From the cell containing the given text, extract its center point as [X, Y] coordinate. 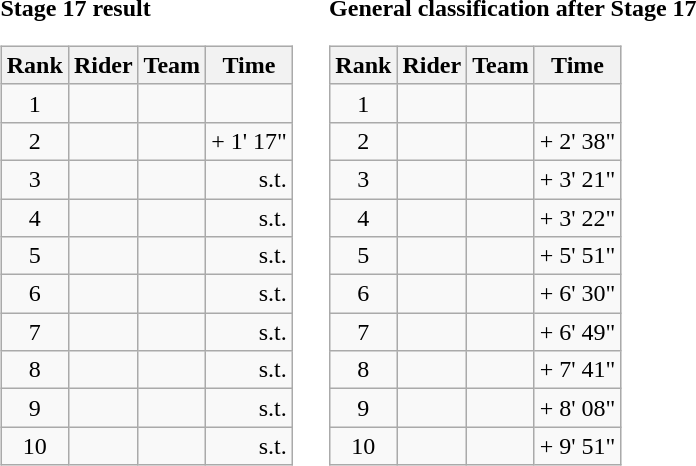
+ 6' 30" [578, 294]
+ 2' 38" [578, 141]
+ 7' 41" [578, 370]
+ 8' 08" [578, 408]
+ 5' 51" [578, 256]
+ 9' 51" [578, 446]
+ 6' 49" [578, 332]
+ 1' 17" [250, 141]
+ 3' 22" [578, 217]
+ 3' 21" [578, 179]
